Locate the cell with the specified text and output its [X, Y] center coordinate. 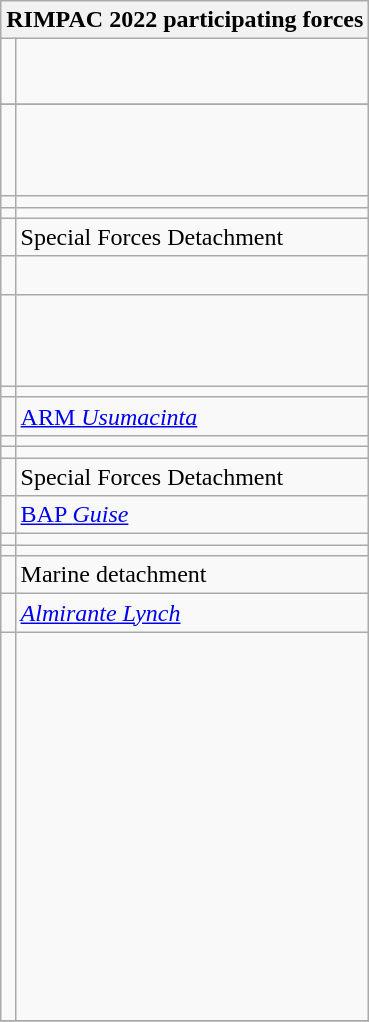
RIMPAC 2022 participating forces [185, 20]
Marine detachment [192, 575]
Almirante Lynch [192, 613]
BAP Guise [192, 515]
ARM Usumacinta [192, 416]
